Extract the (X, Y) coordinate from the center of the cell holding the provided text.  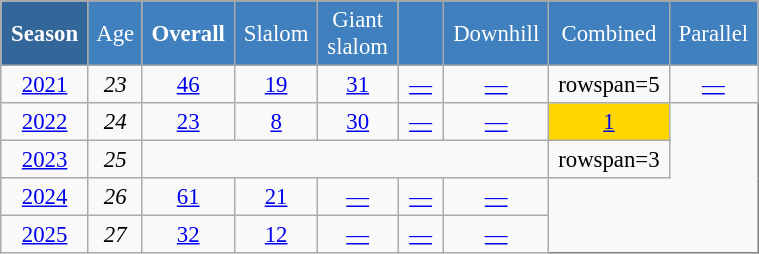
30 (358, 122)
Age (115, 34)
Downhill (496, 34)
rowspan=5 (609, 85)
Overall (188, 34)
12 (276, 235)
61 (188, 197)
31 (358, 85)
27 (115, 235)
rowspan=3 (609, 160)
26 (115, 197)
8 (276, 122)
2024 (45, 197)
19 (276, 85)
24 (115, 122)
21 (276, 197)
Season (45, 34)
Slalom (276, 34)
2023 (45, 160)
1 (609, 122)
Parallel (714, 34)
32 (188, 235)
25 (115, 160)
2025 (45, 235)
2021 (45, 85)
Giantslalom (358, 34)
46 (188, 85)
2022 (45, 122)
Combined (609, 34)
